Locate the cell with the specified text and output its (X, Y) center coordinate. 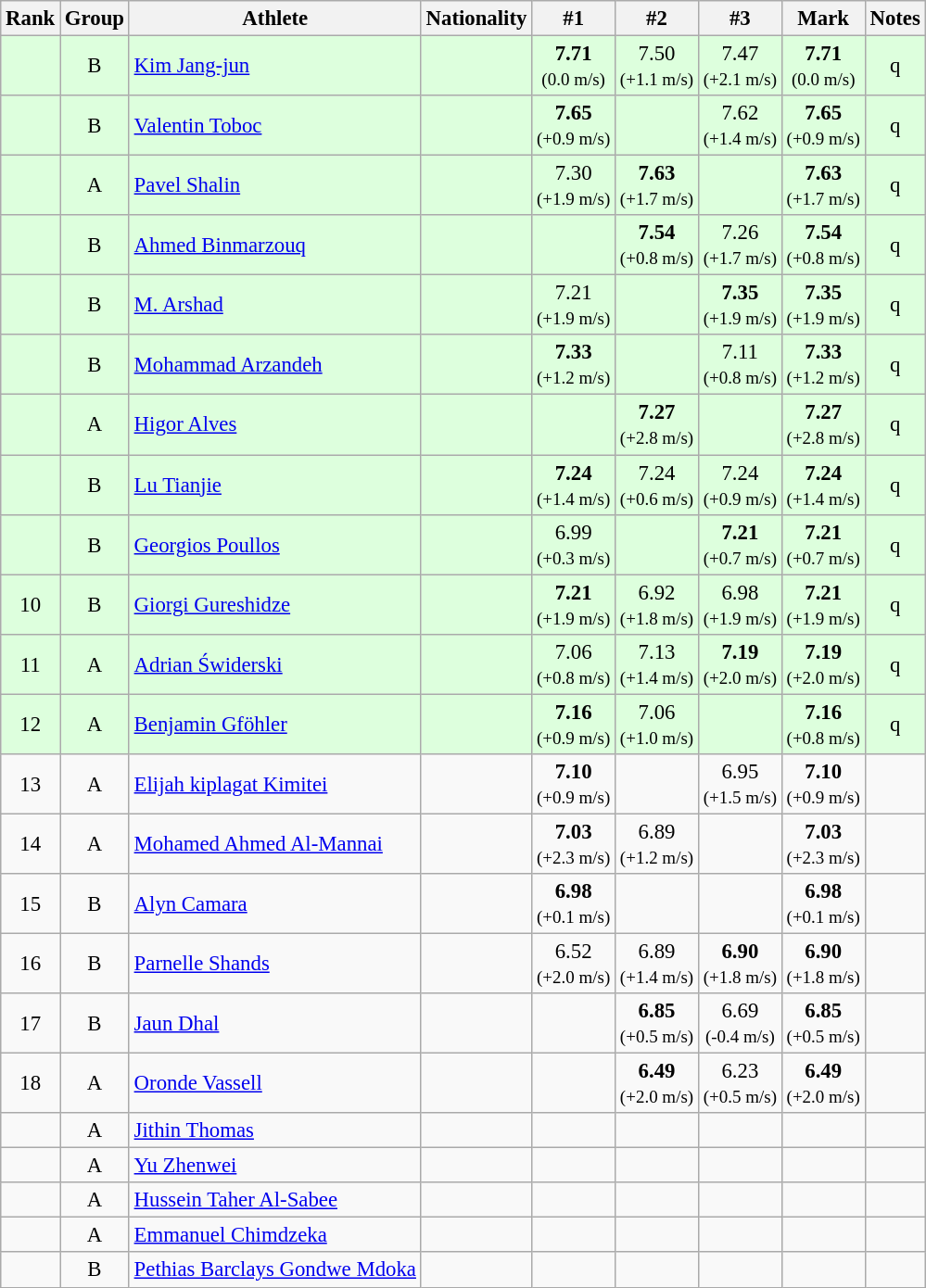
6.69 (-0.4 m/s) (740, 1023)
Hussein Taher Al-Sabee (274, 1200)
Adrian Świderski (274, 663)
6.52 (+2.0 m/s) (574, 964)
Mohamed Ahmed Al-Mannai (274, 843)
#1 (574, 19)
Elijah kiplagat Kimitei (274, 784)
7.06 (+0.8 m/s) (574, 663)
7.50 (+1.1 m/s) (657, 67)
#2 (657, 19)
Athlete (274, 19)
#3 (740, 19)
6.89 (+1.2 m/s) (657, 843)
11 (31, 663)
7.24 (+0.6 m/s) (657, 486)
7.30 (+1.9 m/s) (574, 185)
Nationality (476, 19)
Parnelle Shands (274, 964)
10 (31, 604)
17 (31, 1023)
Yu Zhenwei (274, 1166)
16 (31, 964)
7.16 (+0.8 m/s) (823, 725)
6.95 (+1.5 m/s) (740, 784)
Ahmed Binmarzouq (274, 245)
Pavel Shalin (274, 185)
13 (31, 784)
Group (95, 19)
Pethias Barclays Gondwe Mdoka (274, 1270)
7.62 (+1.4 m/s) (740, 126)
Giorgi Gureshidze (274, 604)
7.06 (+1.0 m/s) (657, 725)
7.47 (+2.1 m/s) (740, 67)
M. Arshad (274, 306)
6.98 (+1.9 m/s) (740, 604)
14 (31, 843)
7.13 (+1.4 m/s) (657, 663)
Valentin Toboc (274, 126)
Mohammad Arzandeh (274, 365)
Notes (895, 19)
7.26 (+1.7 m/s) (740, 245)
7.24 (+0.9 m/s) (740, 486)
Alyn Camara (274, 904)
Jithin Thomas (274, 1130)
12 (31, 725)
Kim Jang-jun (274, 67)
6.23 (+0.5 m/s) (740, 1084)
Jaun Dhal (274, 1023)
Mark (823, 19)
15 (31, 904)
Benjamin Gföhler (274, 725)
6.92 (+1.8 m/s) (657, 604)
Emmanuel Chimdzeka (274, 1235)
Georgios Poullos (274, 545)
7.11 (+0.8 m/s) (740, 365)
18 (31, 1084)
6.89 (+1.4 m/s) (657, 964)
Lu Tianjie (274, 486)
7.16 (+0.9 m/s) (574, 725)
Oronde Vassell (274, 1084)
Higor Alves (274, 424)
Rank (31, 19)
6.99 (+0.3 m/s) (574, 545)
